Detect which cell encompasses the target text, then output its [x, y] center coordinate. 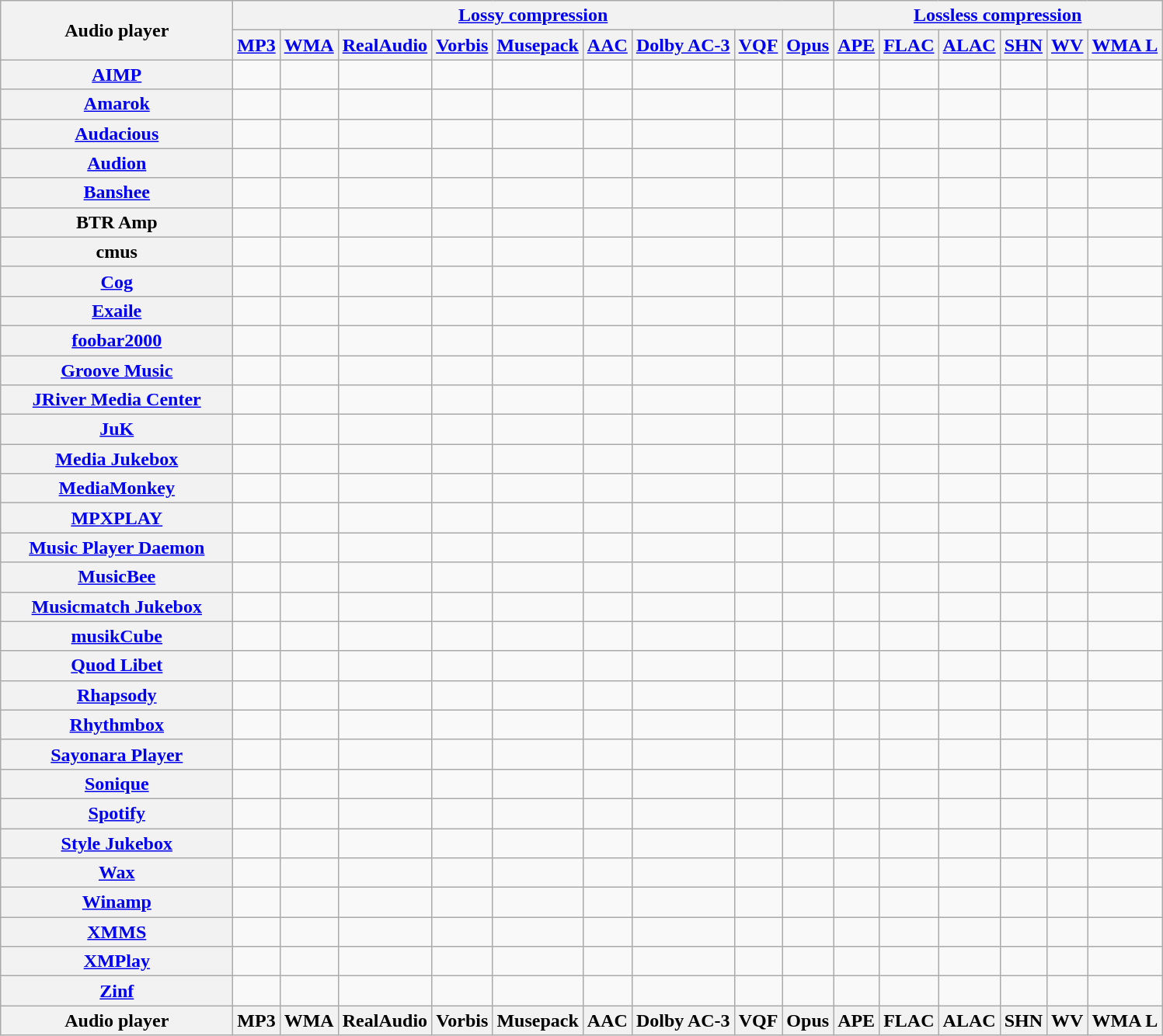
Zinf [117, 991]
MPXPLAY [117, 518]
Amarok [117, 104]
Media Jukebox [117, 459]
Rhapsody [117, 695]
Sayonara Player [117, 754]
Audacious [117, 134]
BTR Amp [117, 222]
XMPlay [117, 961]
Sonique [117, 784]
Spotify [117, 813]
Style Jukebox [117, 843]
JRiver Media Center [117, 400]
Musicmatch Jukebox [117, 607]
Winamp [117, 902]
Lossless compression [998, 16]
musikCube [117, 636]
MediaMonkey [117, 488]
Audion [117, 163]
Music Player Daemon [117, 548]
Rhythmbox [117, 725]
Banshee [117, 193]
Lossy compression [533, 16]
Groove Music [117, 370]
JuK [117, 429]
Quod Libet [117, 666]
Exaile [117, 311]
XMMS [117, 932]
cmus [117, 252]
MusicBee [117, 577]
foobar2000 [117, 340]
Cog [117, 281]
Wax [117, 873]
AIMP [117, 75]
